Find where the given text appears and provide that cell's center as [x, y] coordinate. 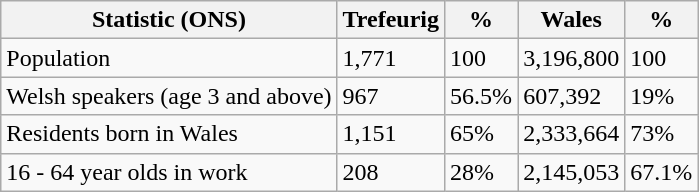
967 [390, 96]
2,333,664 [572, 134]
3,196,800 [572, 58]
19% [662, 96]
Residents born in Wales [169, 134]
28% [482, 172]
607,392 [572, 96]
16 - 64 year olds in work [169, 172]
Wales [572, 20]
65% [482, 134]
67.1% [662, 172]
1,151 [390, 134]
1,771 [390, 58]
Welsh speakers (age 3 and above) [169, 96]
Statistic (ONS) [169, 20]
Trefeurig [390, 20]
208 [390, 172]
73% [662, 134]
Population [169, 58]
2,145,053 [572, 172]
56.5% [482, 96]
